Return (X, Y) of the center of cell containing provided text 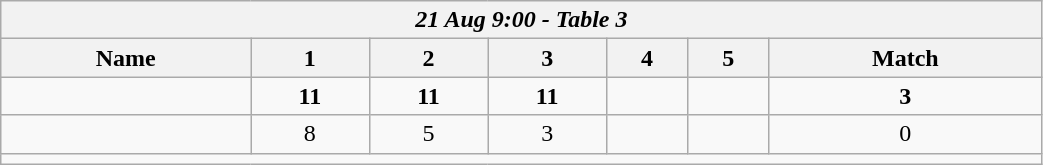
1 (310, 58)
8 (310, 134)
0 (906, 134)
Name (126, 58)
Match (906, 58)
21 Aug 9:00 - Table 3 (522, 20)
4 (648, 58)
2 (428, 58)
